Extract the [X, Y] coordinate from the center of the cell holding the provided text.  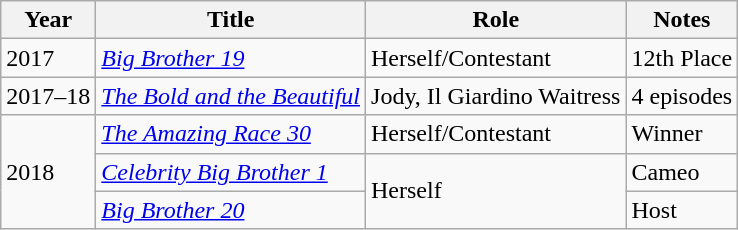
Celebrity Big Brother 1 [231, 172]
Role [496, 20]
Winner [682, 134]
Cameo [682, 172]
Notes [682, 20]
Herself [496, 191]
The Amazing Race 30 [231, 134]
Big Brother 19 [231, 58]
12th Place [682, 58]
Host [682, 210]
Year [48, 20]
2017–18 [48, 96]
Big Brother 20 [231, 210]
Title [231, 20]
2018 [48, 172]
2017 [48, 58]
The Bold and the Beautiful [231, 96]
Jody, Il Giardino Waitress [496, 96]
4 episodes [682, 96]
